Return the (x, y) coordinate for the center point of the cell that contains the specified text.  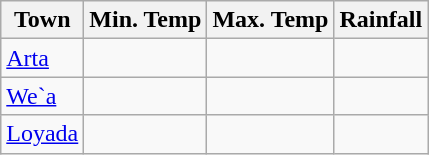
Loyada (42, 134)
Min. Temp (146, 20)
Max. Temp (270, 20)
Town (42, 20)
We`a (42, 96)
Rainfall (381, 20)
Arta (42, 58)
